Extract the [x, y] coordinate from the center of the cell holding the provided text.  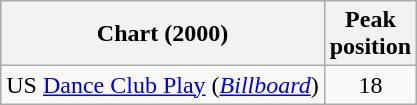
18 [370, 85]
Chart (2000) [162, 34]
US Dance Club Play (Billboard) [162, 85]
Peakposition [370, 34]
